Return the [X, Y] coordinate for the center point of the cell that contains the specified text.  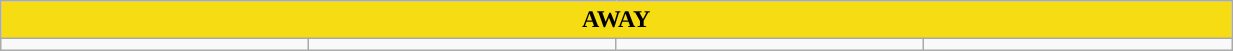
AWAY [616, 20]
